Determine the [x, y] coordinate at the center of the cell enclosing the given text.  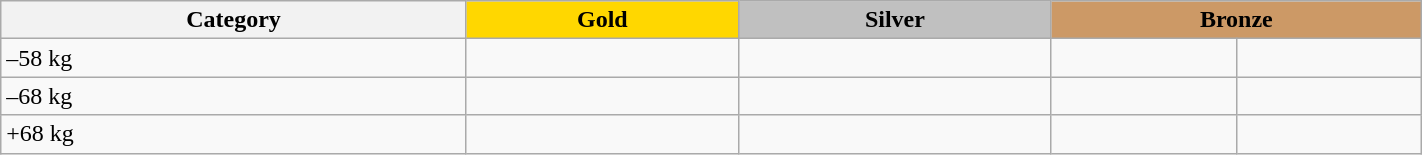
–58 kg [234, 58]
Gold [602, 20]
+68 kg [234, 134]
Bronze [1236, 20]
Silver [894, 20]
–68 kg [234, 96]
Category [234, 20]
